Locate the cell with the specified text and output its [X, Y] center coordinate. 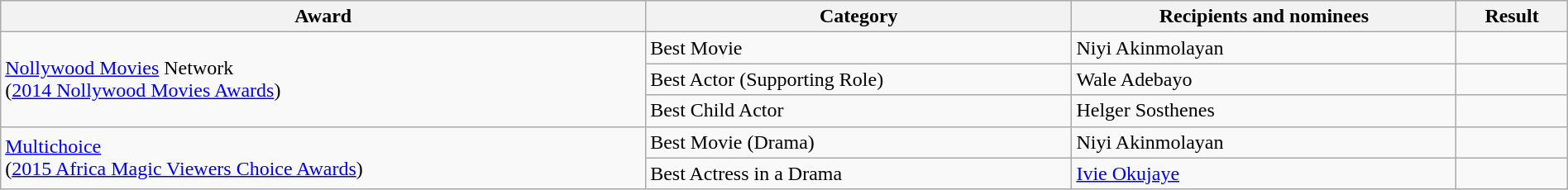
Multichoice (2015 Africa Magic Viewers Choice Awards) [323, 158]
Nollywood Movies Network(2014 Nollywood Movies Awards) [323, 79]
Best Actress in a Drama [858, 173]
Wale Adebayo [1264, 79]
Category [858, 17]
Recipients and nominees [1264, 17]
Best Child Actor [858, 111]
Ivie Okujaye [1264, 173]
Award [323, 17]
Best Movie (Drama) [858, 142]
Best Movie [858, 48]
Result [1512, 17]
Helger Sosthenes [1264, 111]
Best Actor (Supporting Role) [858, 79]
